Extract the (x, y) coordinate from the center of the cell holding the provided text.  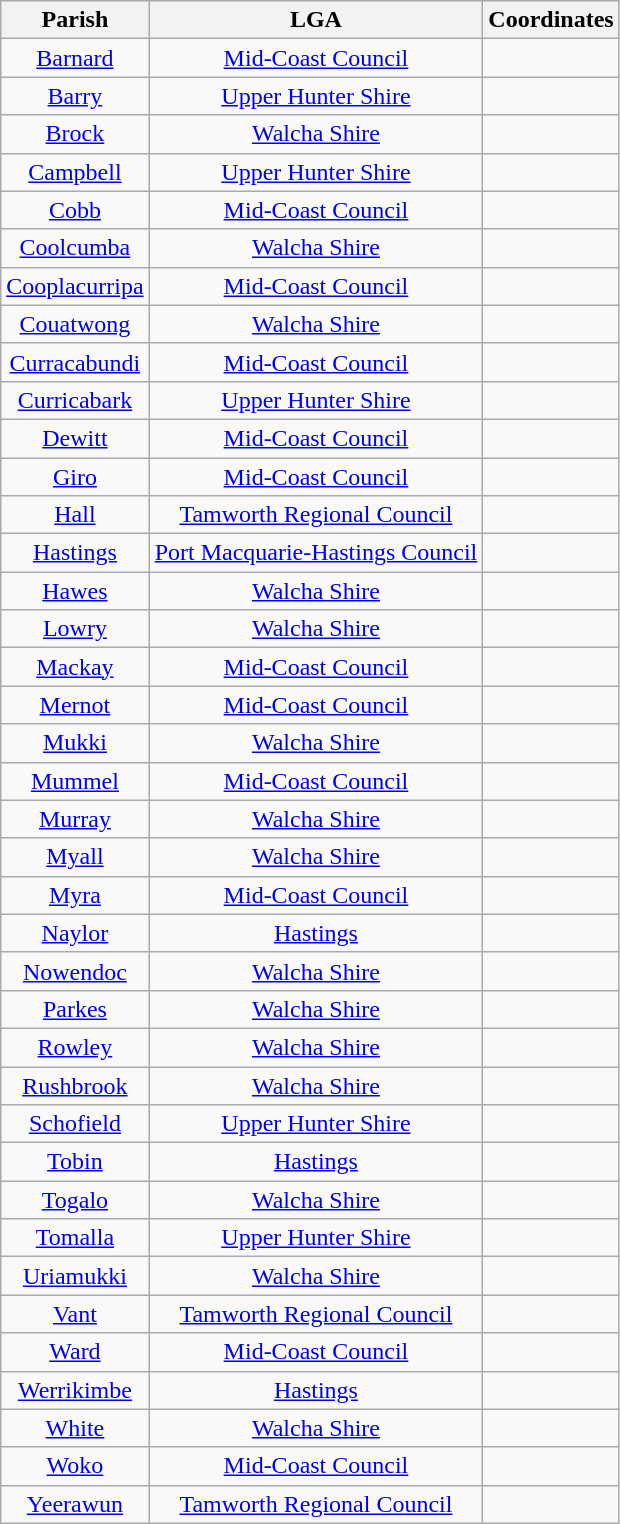
Curracabundi (75, 362)
Lowry (75, 629)
Mummel (75, 781)
Couatwong (75, 324)
Naylor (75, 933)
Cobb (75, 210)
Yeerawun (75, 1504)
Rowley (75, 1047)
Giro (75, 477)
Barry (75, 96)
Port Macquarie-Hastings Council (316, 553)
Nowendoc (75, 971)
Myra (75, 895)
Parish (75, 20)
Coordinates (551, 20)
Tomalla (75, 1238)
LGA (316, 20)
Woko (75, 1466)
Ward (75, 1352)
Schofield (75, 1124)
Werrikimbe (75, 1390)
Mernot (75, 705)
Myall (75, 857)
Murray (75, 819)
Mukki (75, 743)
Mackay (75, 667)
Curricabark (75, 400)
Hall (75, 515)
Cooplacurripa (75, 286)
Coolcumba (75, 248)
Parkes (75, 1009)
Campbell (75, 172)
Uriamukki (75, 1276)
Barnard (75, 58)
Togalo (75, 1200)
Dewitt (75, 438)
Vant (75, 1314)
Brock (75, 134)
White (75, 1428)
Hawes (75, 591)
Tobin (75, 1162)
Rushbrook (75, 1085)
